For the text-containing cell, return its midpoint in (x, y) coordinate format. 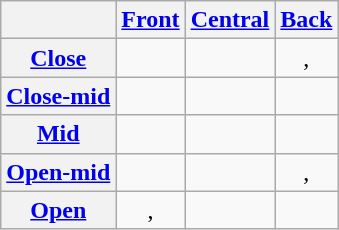
Open-mid (58, 172)
Close (58, 58)
Central (230, 20)
Front (150, 20)
Close-mid (58, 96)
Back (306, 20)
Mid (58, 134)
Open (58, 210)
